Detect which cell encompasses the target text, then output its [x, y] center coordinate. 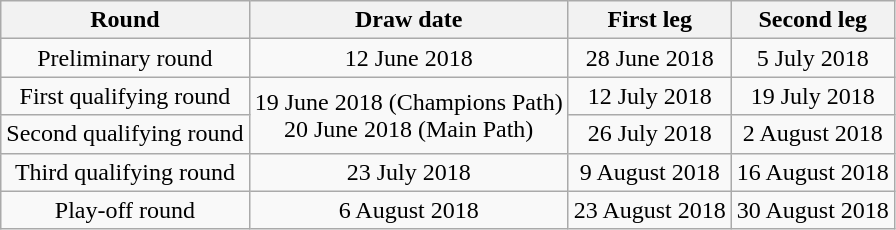
Draw date [408, 20]
Round [125, 20]
16 August 2018 [812, 172]
5 July 2018 [812, 58]
2 August 2018 [812, 134]
9 August 2018 [650, 172]
30 August 2018 [812, 210]
Preliminary round [125, 58]
First leg [650, 20]
26 July 2018 [650, 134]
19 July 2018 [812, 96]
23 July 2018 [408, 172]
23 August 2018 [650, 210]
Second qualifying round [125, 134]
19 June 2018 (Champions Path)20 June 2018 (Main Path) [408, 115]
Third qualifying round [125, 172]
First qualifying round [125, 96]
6 August 2018 [408, 210]
28 June 2018 [650, 58]
12 July 2018 [650, 96]
Second leg [812, 20]
Play-off round [125, 210]
12 June 2018 [408, 58]
